Return the [X, Y] coordinate for the center point of the cell that contains the specified text.  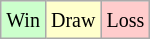
Win [24, 20]
Loss [126, 20]
Draw [72, 20]
